Extract the [X, Y] coordinate from the center of the cell holding the provided text.  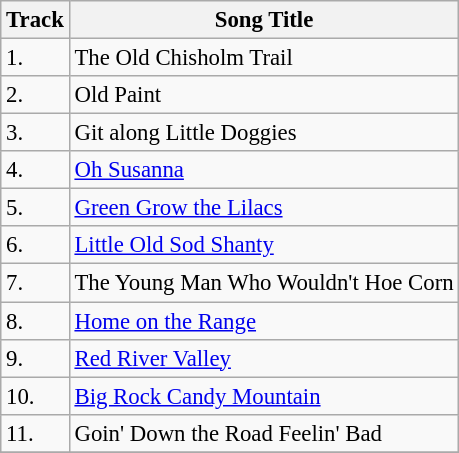
The Young Man Who Wouldn't Hoe Corn [264, 283]
Song Title [264, 20]
Goin' Down the Road Feelin' Bad [264, 433]
3. [35, 133]
Oh Susanna [264, 170]
Home on the Range [264, 321]
Green Grow the Lilacs [264, 208]
11. [35, 433]
6. [35, 245]
2. [35, 95]
7. [35, 283]
Track [35, 20]
10. [35, 396]
Big Rock Candy Mountain [264, 396]
9. [35, 358]
Git along Little Doggies [264, 133]
The Old Chisholm Trail [264, 58]
Little Old Sod Shanty [264, 245]
5. [35, 208]
4. [35, 170]
1. [35, 58]
Red River Valley [264, 358]
8. [35, 321]
Old Paint [264, 95]
